Return the (x, y) coordinate for the center point of the cell that contains the specified text.  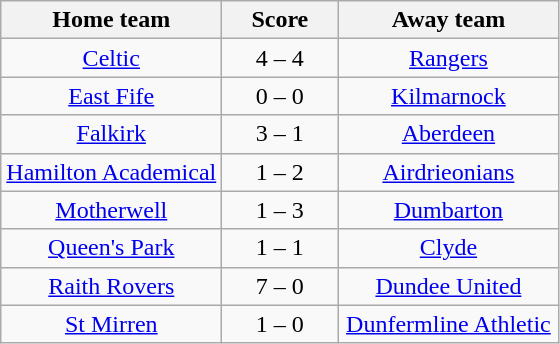
Away team (448, 20)
Dundee United (448, 286)
4 – 4 (280, 58)
Rangers (448, 58)
Queen's Park (112, 248)
St Mirren (112, 324)
Home team (112, 20)
3 – 1 (280, 134)
Raith Rovers (112, 286)
Dunfermline Athletic (448, 324)
7 – 0 (280, 286)
Score (280, 20)
Falkirk (112, 134)
1 – 2 (280, 172)
1 – 1 (280, 248)
1 – 0 (280, 324)
Kilmarnock (448, 96)
Hamilton Academical (112, 172)
Motherwell (112, 210)
Aberdeen (448, 134)
Celtic (112, 58)
East Fife (112, 96)
1 – 3 (280, 210)
0 – 0 (280, 96)
Dumbarton (448, 210)
Clyde (448, 248)
Airdrieonians (448, 172)
